Provide the (x, y) coordinate of the cell's center where the given text is located.  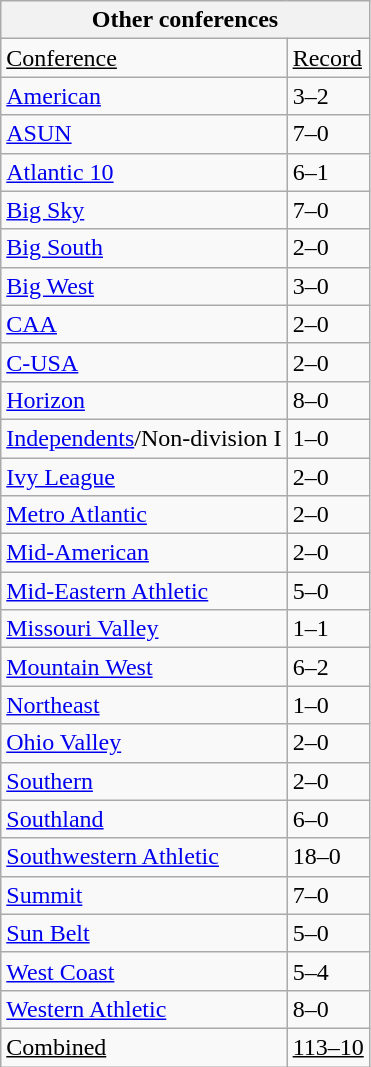
6–1 (328, 172)
Western Athletic (144, 1009)
Northeast (144, 705)
Mid-American (144, 553)
Sun Belt (144, 933)
Ohio Valley (144, 743)
Independents/Non-division I (144, 438)
Record (328, 58)
1–1 (328, 629)
Atlantic 10 (144, 172)
6–0 (328, 819)
Metro Atlantic (144, 515)
Southern (144, 781)
6–2 (328, 667)
Mid-Eastern Athletic (144, 591)
113–10 (328, 1047)
5–4 (328, 971)
Big Sky (144, 210)
Combined (144, 1047)
Conference (144, 58)
CAA (144, 324)
3–0 (328, 286)
Southland (144, 819)
West Coast (144, 971)
Big South (144, 248)
Southwestern Athletic (144, 857)
3–2 (328, 96)
ASUN (144, 134)
C-USA (144, 362)
Ivy League (144, 477)
18–0 (328, 857)
American (144, 96)
Horizon (144, 400)
Missouri Valley (144, 629)
Mountain West (144, 667)
Big West (144, 286)
Summit (144, 895)
Other conferences (186, 20)
